Output the (X, Y) coordinate of the center of the cell containing the given text.  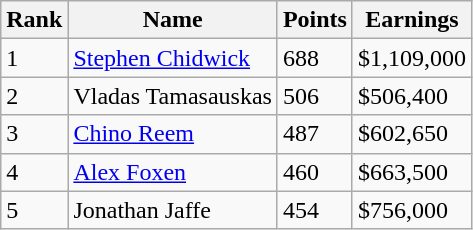
Vladas Tamasauskas (173, 96)
Jonathan Jaffe (173, 210)
Points (314, 20)
$602,650 (412, 134)
Name (173, 20)
454 (314, 210)
Earnings (412, 20)
460 (314, 172)
3 (34, 134)
2 (34, 96)
Stephen Chidwick (173, 58)
Rank (34, 20)
688 (314, 58)
5 (34, 210)
1 (34, 58)
506 (314, 96)
Alex Foxen (173, 172)
$756,000 (412, 210)
$663,500 (412, 172)
Chino Reem (173, 134)
4 (34, 172)
$1,109,000 (412, 58)
$506,400 (412, 96)
487 (314, 134)
